Output the [x, y] coordinate of the center of the cell containing the given text.  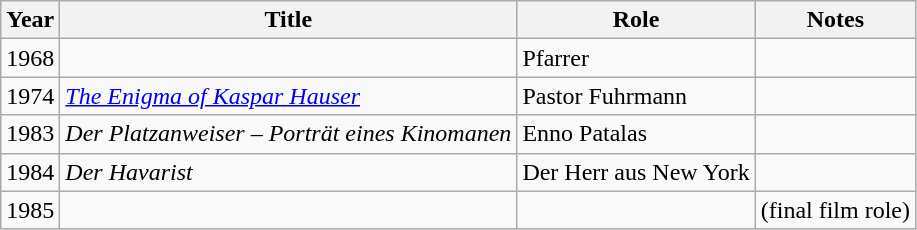
Der Havarist [288, 172]
Role [636, 20]
1984 [30, 172]
1974 [30, 96]
(final film role) [835, 210]
Notes [835, 20]
Year [30, 20]
Der Platzanweiser – Porträt eines Kinomanen [288, 134]
Pastor Fuhrmann [636, 96]
Enno Patalas [636, 134]
1985 [30, 210]
Title [288, 20]
1968 [30, 58]
Pfarrer [636, 58]
Der Herr aus New York [636, 172]
The Enigma of Kaspar Hauser [288, 96]
1983 [30, 134]
